From the cell containing the given text, extract its center point as (x, y) coordinate. 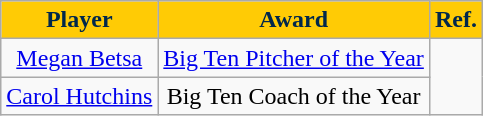
Player (80, 20)
Award (294, 20)
Carol Hutchins (80, 96)
Megan Betsa (80, 58)
Ref. (456, 20)
Big Ten Coach of the Year (294, 96)
Big Ten Pitcher of the Year (294, 58)
